Search for the cell housing the specified text and yield its [x, y] center coordinate. 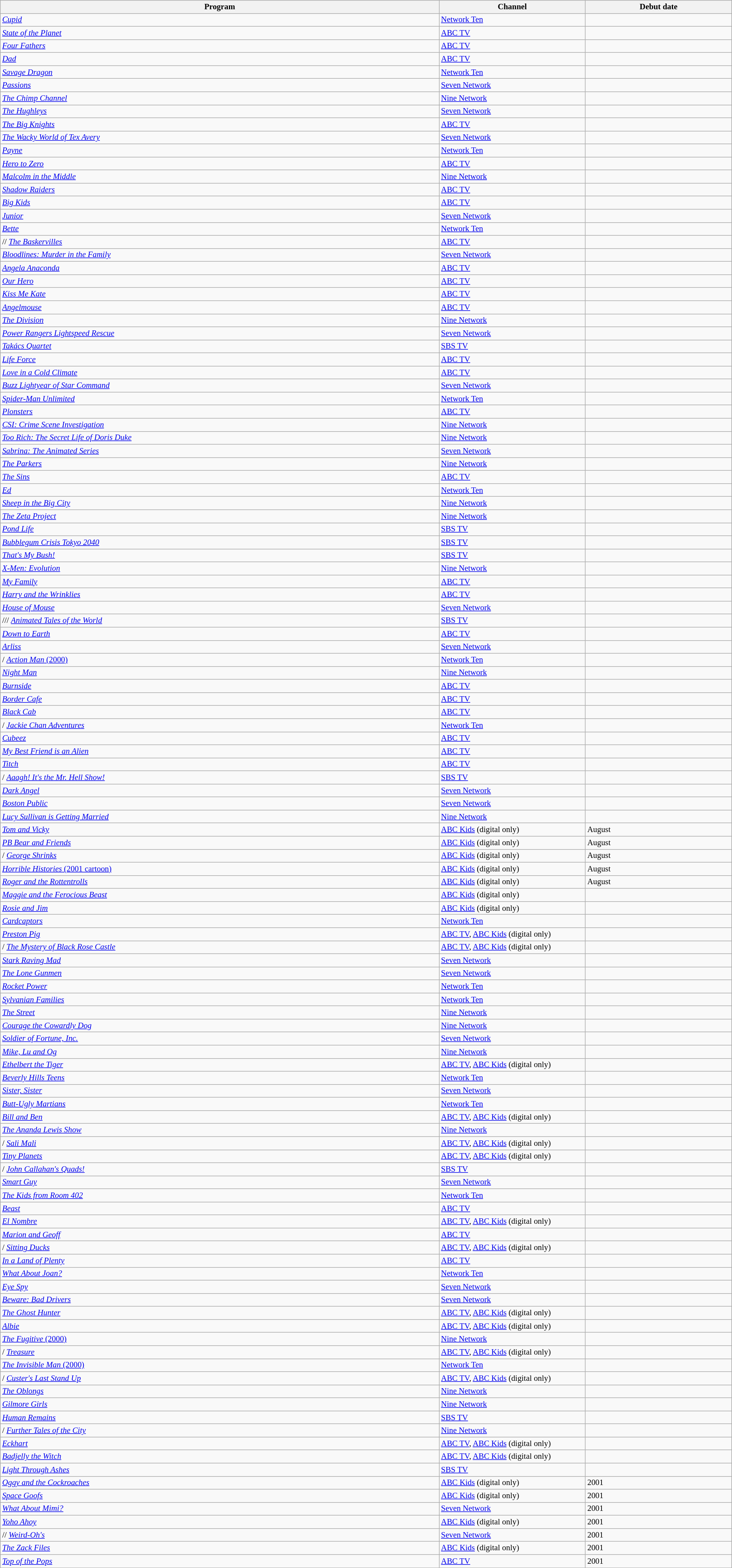
Mike, Lu and Og [220, 1052]
Power Rangers Lightspeed Rescue [220, 333]
Tom and Vicky [220, 830]
El Nombre [220, 1221]
Marion and Geoff [220, 1235]
Beware: Bad Drivers [220, 1300]
Rocket Power [220, 986]
Savage Dragon [220, 72]
The Big Knights [220, 124]
State of the Planet [220, 33]
/ Jackie Chan Adventures [220, 725]
Harry and the Wrinklies [220, 595]
Preston Pig [220, 934]
Malcolm in the Middle [220, 177]
What About Mimi? [220, 1509]
The Chimp Channel [220, 98]
/ Treasure [220, 1352]
Takács Quartet [220, 347]
Space Goofs [220, 1496]
Plonsters [220, 412]
Shadow Raiders [220, 189]
Dark Angel [220, 790]
Kiss Me Kate [220, 294]
Debut date [659, 7]
Arliss [220, 647]
The Parkers [220, 464]
The Invisible Man (2000) [220, 1365]
Pond Life [220, 529]
Spider-Man Unlimited [220, 399]
Hero to Zero [220, 164]
Four Fathers [220, 46]
Angelmouse [220, 307]
Payne [220, 151]
The Ananda Lewis Show [220, 1130]
What About Joan? [220, 1274]
Too Rich: The Secret Life of Doris Duke [220, 438]
CSI: Crime Scene Investigation [220, 425]
My Family [220, 582]
Ed [220, 490]
The Division [220, 320]
Butt-Ugly Martians [220, 1104]
Courage the Cowardly Dog [220, 1025]
Oggy and the Cockroaches [220, 1483]
Sabrina: The Animated Series [220, 451]
Smart Guy [220, 1182]
The Sins [220, 477]
/ The Mystery of Black Rose Castle [220, 947]
Maggie and the Ferocious Beast [220, 895]
My Best Friend is an Alien [220, 751]
The Fugitive (2000) [220, 1339]
Albie [220, 1326]
Ethelbert the Tiger [220, 1065]
// The Baskervilles [220, 242]
Beverly Hills Teens [220, 1078]
Program [220, 7]
Big Kids [220, 203]
Rosie and Jim [220, 908]
Night Man [220, 673]
/ Further Tales of the City [220, 1431]
PB Bear and Friends [220, 843]
Yoho Ahoy [220, 1522]
Cardcaptors [220, 921]
Horrible Histories (2001 cartoon) [220, 869]
Love in a Cold Climate [220, 372]
In a Land of Plenty [220, 1261]
House of Mouse [220, 607]
Tiny Planets [220, 1156]
/// Animated Tales of the World [220, 621]
Buzz Lightyear of Star Command [220, 386]
Bill and Ben [220, 1117]
Eye Spy [220, 1287]
Dad [220, 59]
Sheep in the Big City [220, 503]
Beast [220, 1208]
Human Remains [220, 1417]
Our Hero [220, 281]
The Kids from Room 402 [220, 1195]
Lucy Sullivan is Getting Married [220, 817]
Junior [220, 216]
Gilmore Girls [220, 1404]
/ Aaagh! It's the Mr. Hell Show! [220, 777]
Down to Earth [220, 634]
Titch [220, 765]
Sister, Sister [220, 1091]
Badjelly the Witch [220, 1456]
Life Force [220, 359]
The Ghost Hunter [220, 1313]
Sylvanian Families [220, 1000]
The Hughleys [220, 111]
Eckhart [220, 1443]
X-Men: Evolution [220, 568]
The Zack Files [220, 1548]
Roger and the Rottentrolls [220, 882]
Bloodlines: Murder in the Family [220, 255]
The Zeta Project [220, 516]
Stark Raving Mad [220, 960]
Angela Anaconda [220, 268]
Cupid [220, 20]
Boston Public [220, 803]
The Street [220, 1013]
Border Cafe [220, 699]
/ George Shrinks [220, 856]
/ Action Man (2000) [220, 660]
/ John Callahan's Quads! [220, 1169]
Channel [512, 7]
Light Through Ashes [220, 1470]
Burnside [220, 686]
/ Custer's Last Stand Up [220, 1378]
Passions [220, 85]
That's My Bush! [220, 555]
Bette [220, 229]
The Wacky World of Tex Avery [220, 137]
/ Sitting Ducks [220, 1248]
// Weird-Oh's [220, 1535]
The Oblongs [220, 1391]
Top of the Pops [220, 1561]
/ Sali Mali [220, 1143]
Soldier of Fortune, Inc. [220, 1039]
Black Cab [220, 712]
Cubeez [220, 738]
Bubblegum Crisis Tokyo 2040 [220, 542]
The Lone Gunmen [220, 973]
